Search for the cell housing the specified text and yield its (x, y) center coordinate. 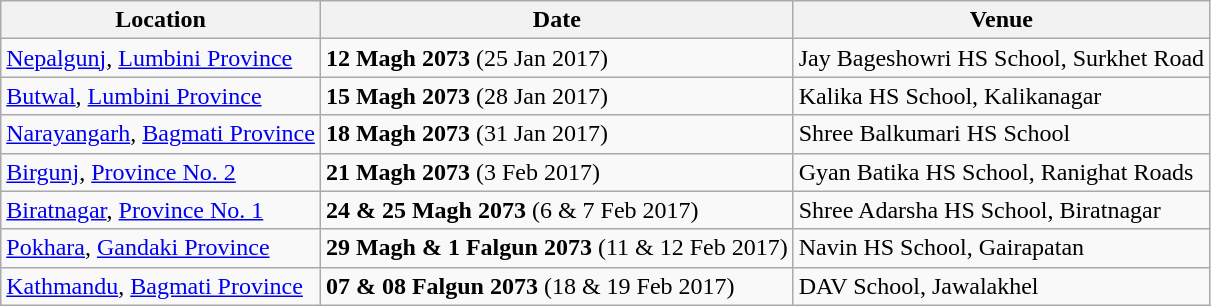
21 Magh 2073 (3 Feb 2017) (556, 172)
Birgunj, Province No. 2 (161, 172)
Jay Bageshowri HS School, Surkhet Road (1001, 58)
Venue (1001, 20)
24 & 25 Magh 2073 (6 & 7 Feb 2017) (556, 210)
15 Magh 2073 (28 Jan 2017) (556, 96)
Date (556, 20)
07 & 08 Falgun 2073 (18 & 19 Feb 2017) (556, 286)
29 Magh & 1 Falgun 2073 (11 & 12 Feb 2017) (556, 248)
Nepalgunj, Lumbini Province (161, 58)
Biratnagar, Province No. 1 (161, 210)
Pokhara, Gandaki Province (161, 248)
Location (161, 20)
Narayangarh, Bagmati Province (161, 134)
Navin HS School, Gairapatan (1001, 248)
Butwal, Lumbini Province (161, 96)
Gyan Batika HS School, Ranighat Roads (1001, 172)
Kathmandu, Bagmati Province (161, 286)
12 Magh 2073 (25 Jan 2017) (556, 58)
Kalika HS School, Kalikanagar (1001, 96)
18 Magh 2073 (31 Jan 2017) (556, 134)
DAV School, Jawalakhel (1001, 286)
Shree Balkumari HS School (1001, 134)
Shree Adarsha HS School, Biratnagar (1001, 210)
